Scan for the cell matching the given text and deliver its [X, Y] coordinate at center. 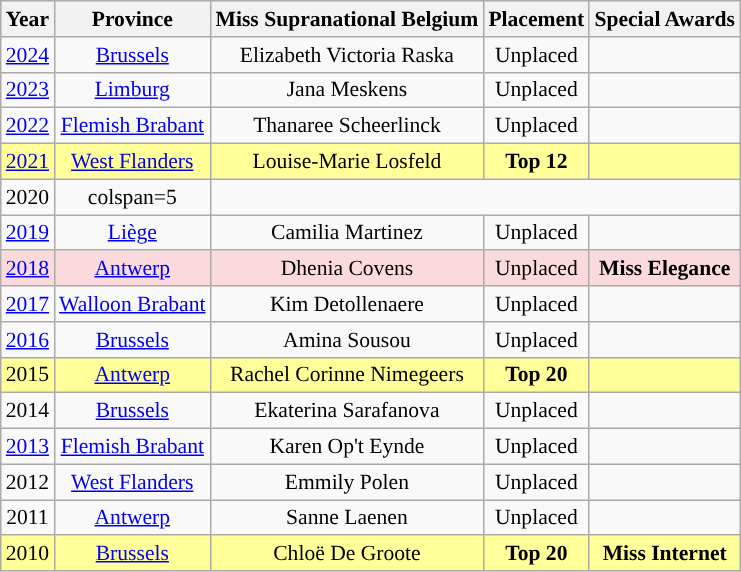
Miss Elegance [664, 269]
2015 [28, 375]
Louise-Marie Losfeld [348, 162]
2017 [28, 304]
Miss Internet [664, 554]
Amina Sousou [348, 340]
2022 [28, 126]
2020 [28, 197]
Thanaree Scheerlinck [348, 126]
2021 [28, 162]
Karen Op't Eynde [348, 447]
2010 [28, 554]
Ekaterina Sarafanova [348, 411]
Camilia Martinez [348, 233]
Elizabeth Victoria Raska [348, 55]
Miss Supranational Belgium [348, 19]
Chloë De Groote [348, 554]
Dhenia Covens [348, 269]
Limburg [132, 90]
Walloon Brabant [132, 304]
2012 [28, 482]
colspan=5 [132, 197]
2024 [28, 55]
2011 [28, 518]
Top 12 [536, 162]
Province [132, 19]
Jana Meskens [348, 90]
Sanne Laenen [348, 518]
Special Awards [664, 19]
Emmily Polen [348, 482]
Placement [536, 19]
2013 [28, 447]
2014 [28, 411]
2023 [28, 90]
Liège [132, 233]
2016 [28, 340]
Year [28, 19]
Kim Detollenaere [348, 304]
Rachel Corinne Nimegeers [348, 375]
2019 [28, 233]
2018 [28, 269]
